Find where the given text appears and provide that cell's center as (X, Y) coordinate. 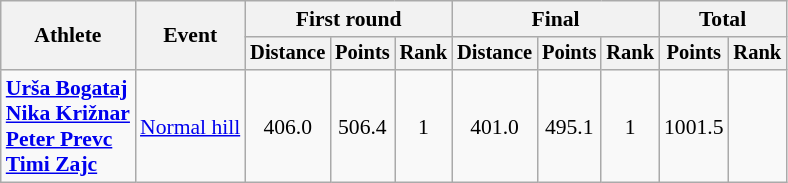
506.4 (362, 126)
401.0 (494, 126)
Final (556, 19)
Urša BogatajNika KrižnarPeter PrevcTimi Zajc (68, 126)
Normal hill (190, 126)
406.0 (288, 126)
First round (348, 19)
495.1 (569, 126)
Event (190, 36)
Athlete (68, 36)
Total (722, 19)
1001.5 (694, 126)
